Determine the [x, y] coordinate at the center of the cell enclosing the given text.  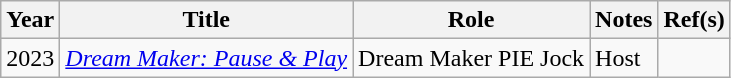
Ref(s) [694, 20]
Dream Maker PIE Jock [472, 58]
Role [472, 20]
Dream Maker: Pause & Play [206, 58]
Year [30, 20]
Title [206, 20]
Notes [624, 20]
2023 [30, 58]
Host [624, 58]
